Locate the cell with the specified text and output its (X, Y) center coordinate. 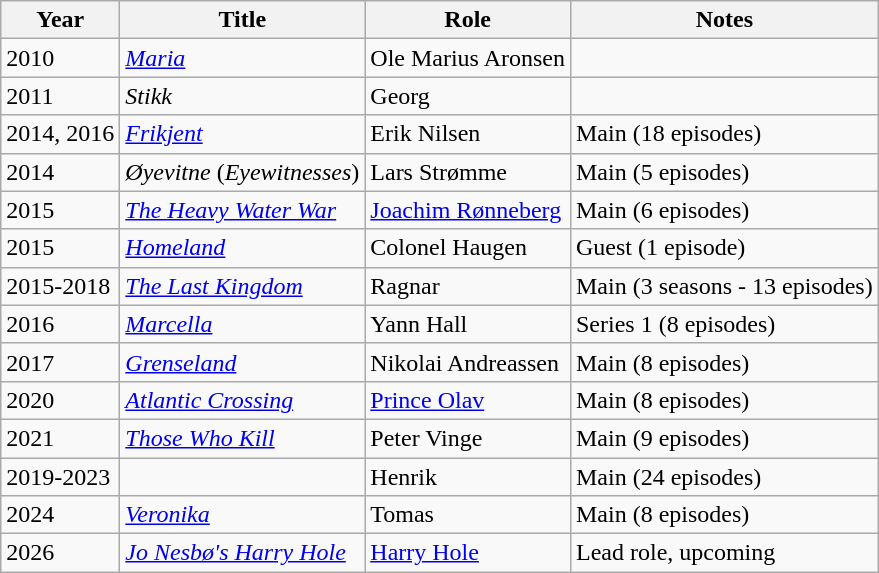
Homeland (242, 248)
Main (9 episodes) (724, 438)
Lars Strømme (468, 172)
Title (242, 20)
Main (3 seasons - 13 episodes) (724, 286)
Those Who Kill (242, 438)
Joachim Rønneberg (468, 210)
2015-2018 (60, 286)
Guest (1 episode) (724, 248)
2010 (60, 58)
Veronika (242, 515)
Notes (724, 20)
Harry Hole (468, 553)
Main (24 episodes) (724, 477)
Frikjent (242, 134)
Nikolai Andreassen (468, 362)
2014, 2016 (60, 134)
Year (60, 20)
Stikk (242, 96)
2011 (60, 96)
2016 (60, 324)
Marcella (242, 324)
Henrik (468, 477)
2021 (60, 438)
Ragnar (468, 286)
2019-2023 (60, 477)
Grenseland (242, 362)
2014 (60, 172)
2017 (60, 362)
Series 1 (8 episodes) (724, 324)
Erik Nilsen (468, 134)
2024 (60, 515)
The Last Kingdom (242, 286)
2026 (60, 553)
Main (18 episodes) (724, 134)
Ole Marius Aronsen (468, 58)
The Heavy Water War (242, 210)
Atlantic Crossing (242, 400)
Maria (242, 58)
Lead role, upcoming (724, 553)
Yann Hall (468, 324)
Role (468, 20)
Colonel Haugen (468, 248)
Øyevitne (Eyewitnesses) (242, 172)
Jo Nesbø's Harry Hole (242, 553)
Georg (468, 96)
2020 (60, 400)
Prince Olav (468, 400)
Peter Vinge (468, 438)
Main (5 episodes) (724, 172)
Tomas (468, 515)
Main (6 episodes) (724, 210)
